Scan for the cell matching the given text and deliver its [x, y] coordinate at center. 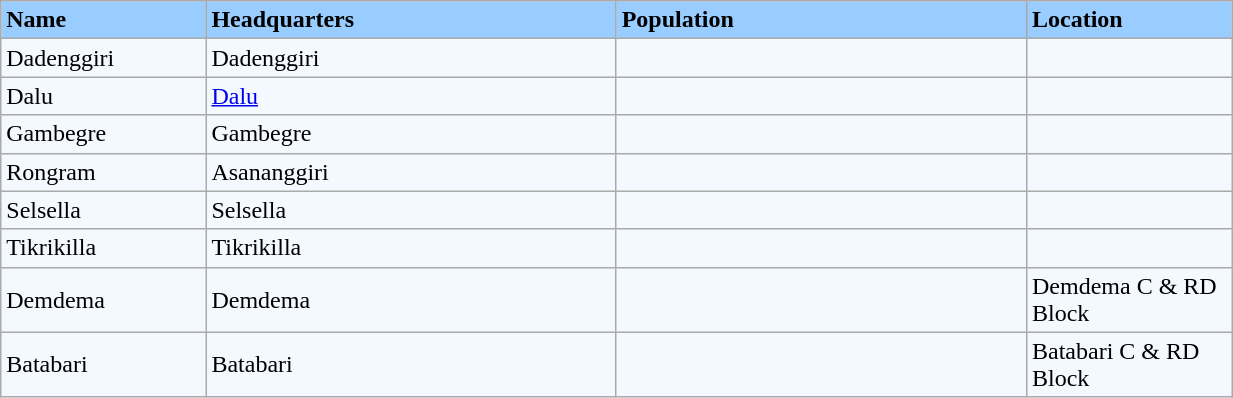
Batabari C & RD Block [1128, 364]
Location [1128, 20]
Asananggiri [411, 172]
Rongram [104, 172]
Headquarters [411, 20]
Name [104, 20]
Demdema C & RD Block [1128, 300]
Population [821, 20]
